Search for the cell housing the specified text and yield its (x, y) center coordinate. 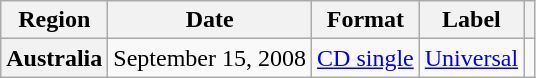
Australia (54, 58)
Label (471, 20)
Format (366, 20)
CD single (366, 58)
Universal (471, 58)
Date (210, 20)
Region (54, 20)
September 15, 2008 (210, 58)
